Search for the cell housing the specified text and yield its [X, Y] center coordinate. 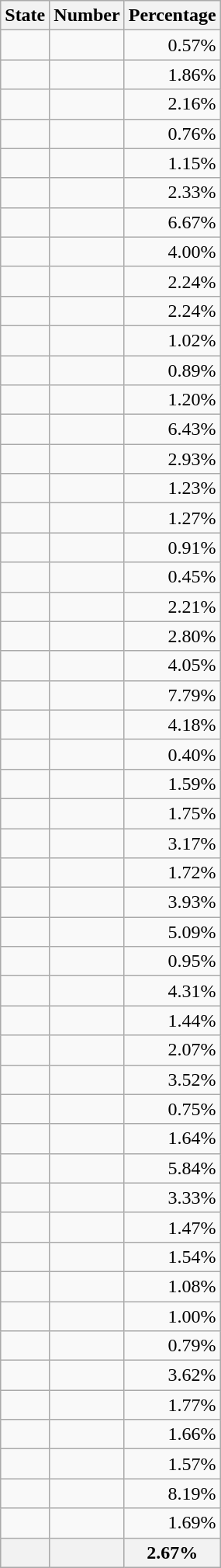
State [25, 16]
4.18% [172, 725]
6.43% [172, 429]
1.02% [172, 340]
6.67% [172, 222]
2.21% [172, 607]
3.17% [172, 843]
1.64% [172, 1139]
0.57% [172, 45]
3.33% [172, 1198]
1.86% [172, 75]
1.69% [172, 1523]
2.16% [172, 104]
1.15% [172, 163]
Percentage [172, 16]
0.45% [172, 577]
0.40% [172, 754]
1.44% [172, 1020]
0.79% [172, 1346]
0.89% [172, 370]
1.47% [172, 1227]
1.23% [172, 488]
Number [87, 16]
2.67% [172, 1552]
1.75% [172, 813]
0.75% [172, 1109]
1.72% [172, 873]
8.19% [172, 1493]
4.05% [172, 666]
4.31% [172, 991]
1.27% [172, 518]
1.59% [172, 784]
1.77% [172, 1405]
1.57% [172, 1464]
1.08% [172, 1286]
7.79% [172, 695]
0.95% [172, 961]
1.66% [172, 1434]
0.76% [172, 134]
5.09% [172, 932]
3.93% [172, 902]
0.91% [172, 548]
3.52% [172, 1080]
1.54% [172, 1257]
2.80% [172, 636]
2.33% [172, 193]
3.62% [172, 1375]
1.20% [172, 400]
1.00% [172, 1316]
2.07% [172, 1050]
4.00% [172, 252]
5.84% [172, 1168]
2.93% [172, 459]
